Provide the (x, y) coordinate of the cell's center where the given text is located.  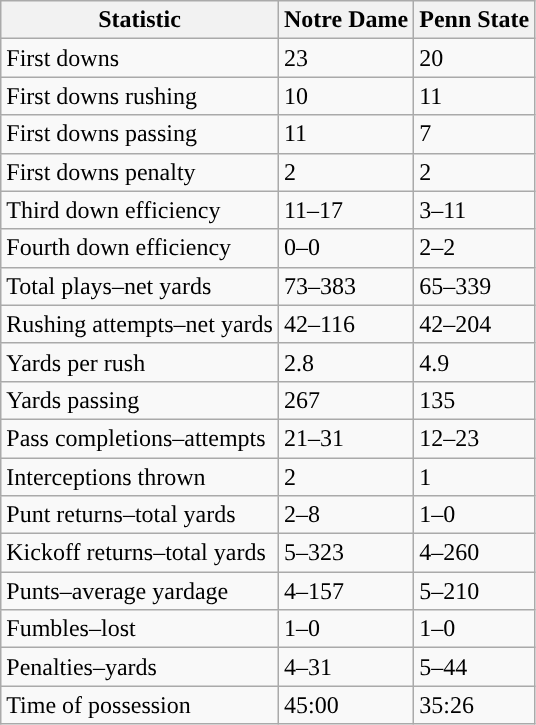
5–323 (346, 553)
First downs penalty (140, 172)
20 (474, 58)
Interceptions thrown (140, 477)
Penn State (474, 20)
Fourth down efficiency (140, 248)
267 (346, 400)
Pass completions–attempts (140, 438)
Statistic (140, 20)
12–23 (474, 438)
4.9 (474, 362)
2.8 (346, 362)
1 (474, 477)
First downs (140, 58)
Yards per rush (140, 362)
45:00 (346, 705)
23 (346, 58)
Time of possession (140, 705)
135 (474, 400)
Third down efficiency (140, 210)
Fumbles–lost (140, 629)
Rushing attempts–net yards (140, 324)
65–339 (474, 286)
35:26 (474, 705)
4–31 (346, 667)
73–383 (346, 286)
5–44 (474, 667)
First downs passing (140, 134)
3–11 (474, 210)
42–204 (474, 324)
Punt returns–total yards (140, 515)
11–17 (346, 210)
Penalties–yards (140, 667)
First downs rushing (140, 96)
4–157 (346, 591)
4–260 (474, 553)
2–8 (346, 515)
Notre Dame (346, 20)
Total plays–net yards (140, 286)
10 (346, 96)
5–210 (474, 591)
21–31 (346, 438)
0–0 (346, 248)
7 (474, 134)
Yards passing (140, 400)
Punts–average yardage (140, 591)
42–116 (346, 324)
Kickoff returns–total yards (140, 553)
2–2 (474, 248)
